Return (x, y) of the center of cell containing provided text 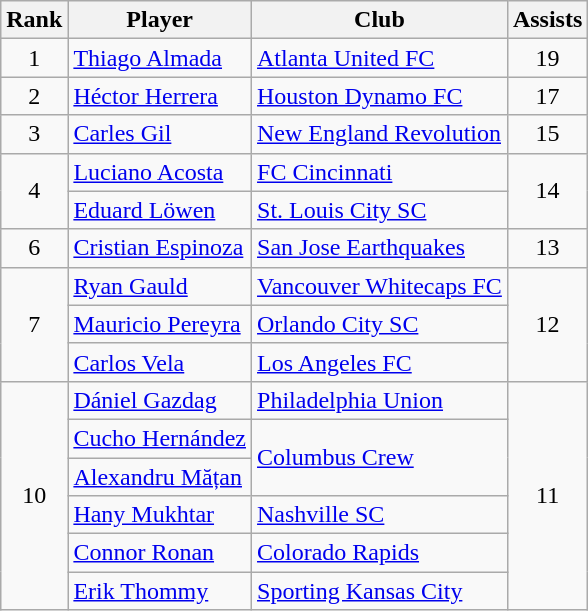
1 (34, 58)
Club (380, 20)
Player (160, 20)
Orlando City SC (380, 324)
Assists (547, 20)
6 (34, 248)
19 (547, 58)
Los Angeles FC (380, 362)
New England Revolution (380, 134)
Colorado Rapids (380, 553)
Thiago Almada (160, 58)
10 (34, 495)
San Jose Earthquakes (380, 248)
Cristian Espinoza (160, 248)
FC Cincinnati (380, 172)
3 (34, 134)
14 (547, 191)
13 (547, 248)
Columbus Crew (380, 457)
Luciano Acosta (160, 172)
Eduard Löwen (160, 210)
Philadelphia Union (380, 400)
Carlos Vela (160, 362)
Nashville SC (380, 515)
4 (34, 191)
Ryan Gauld (160, 286)
Vancouver Whitecaps FC (380, 286)
Houston Dynamo FC (380, 96)
12 (547, 324)
Sporting Kansas City (380, 591)
Cucho Hernández (160, 438)
Carles Gil (160, 134)
Dániel Gazdag (160, 400)
Erik Thommy (160, 591)
Connor Ronan (160, 553)
2 (34, 96)
Atlanta United FC (380, 58)
11 (547, 495)
Hany Mukhtar (160, 515)
15 (547, 134)
Mauricio Pereyra (160, 324)
Alexandru Mățan (160, 477)
7 (34, 324)
St. Louis City SC (380, 210)
Rank (34, 20)
Héctor Herrera (160, 96)
17 (547, 96)
